Identify which cell holds the provided text, then report its [x, y] central coordinate. 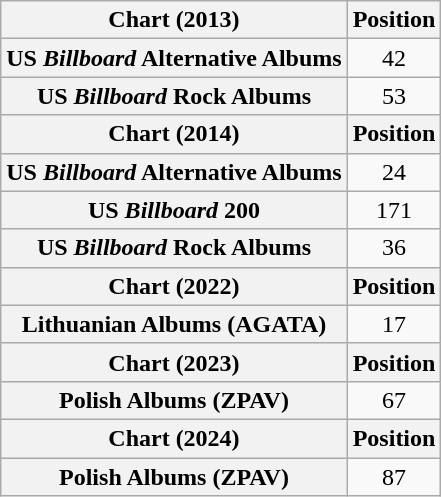
Chart (2013) [174, 20]
17 [394, 324]
US Billboard 200 [174, 210]
Chart (2022) [174, 286]
Lithuanian Albums (AGATA) [174, 324]
171 [394, 210]
Chart (2014) [174, 134]
67 [394, 400]
87 [394, 477]
Chart (2023) [174, 362]
53 [394, 96]
24 [394, 172]
36 [394, 248]
Chart (2024) [174, 438]
42 [394, 58]
